Locate the cell with the specified text and output its [x, y] center coordinate. 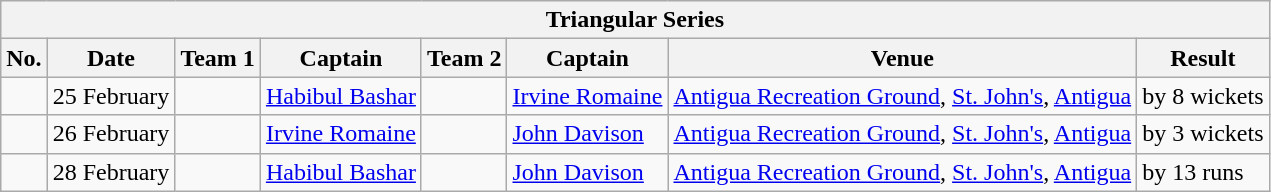
Date [111, 58]
Team 1 [218, 58]
Venue [902, 58]
28 February [111, 172]
26 February [111, 134]
25 February [111, 96]
Team 2 [464, 58]
by 3 wickets [1203, 134]
Result [1203, 58]
No. [24, 58]
by 8 wickets [1203, 96]
Triangular Series [635, 20]
by 13 runs [1203, 172]
